For the text-containing cell, return its midpoint in (x, y) coordinate format. 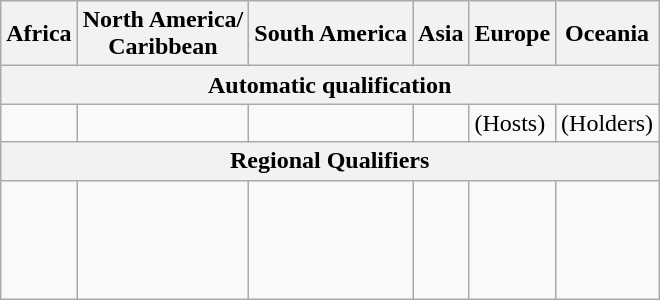
Asia (441, 34)
Automatic qualification (330, 85)
South America (331, 34)
Europe (512, 34)
North America/Caribbean (163, 34)
Oceania (608, 34)
(Hosts) (512, 123)
(Holders) (608, 123)
Africa (39, 34)
Regional Qualifiers (330, 161)
